Return the (x, y) coordinate for the center point of the cell that contains the specified text.  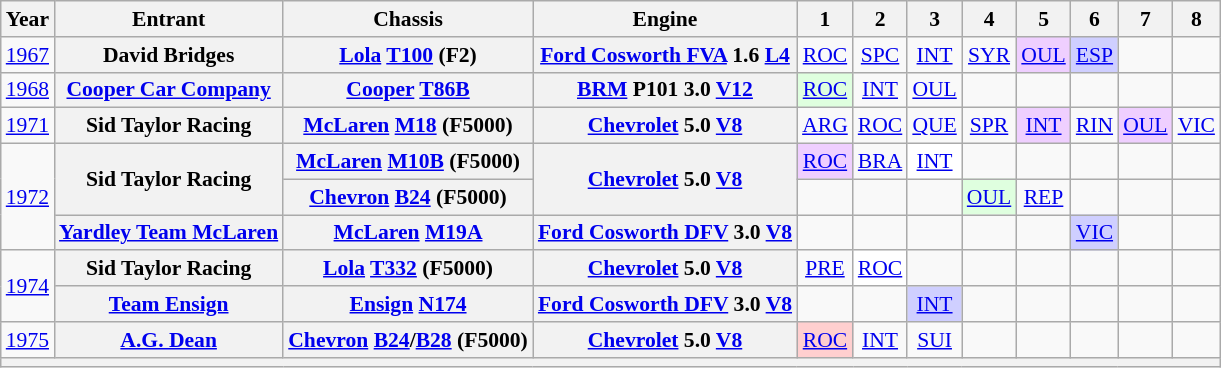
6 (1094, 19)
Chevron B24/B28 (F5000) (408, 340)
RIN (1094, 126)
Yardley Team McLaren (168, 233)
Lola T100 (F2) (408, 55)
Engine (665, 19)
Entrant (168, 19)
1 (825, 19)
QUE (934, 126)
1974 (28, 286)
McLaren M19A (408, 233)
3 (934, 19)
Ford Cosworth FVA 1.6 L4 (665, 55)
Year (28, 19)
1975 (28, 340)
BRM P101 3.0 V12 (665, 90)
Chassis (408, 19)
8 (1196, 19)
Ensign N174 (408, 304)
1971 (28, 126)
McLaren M18 (F5000) (408, 126)
Lola T332 (F5000) (408, 269)
REP (1043, 197)
4 (989, 19)
SUI (934, 340)
SYR (989, 55)
1972 (28, 198)
Team Ensign (168, 304)
1968 (28, 90)
A.G. Dean (168, 340)
5 (1043, 19)
Cooper T86B (408, 90)
1967 (28, 55)
2 (880, 19)
McLaren M10B (F5000) (408, 162)
SPC (880, 55)
Cooper Car Company (168, 90)
ESP (1094, 55)
ARG (825, 126)
PRE (825, 269)
Chevron B24 (F5000) (408, 197)
BRA (880, 162)
David Bridges (168, 55)
7 (1145, 19)
SPR (989, 126)
